Return (X, Y) of the center of cell containing provided text 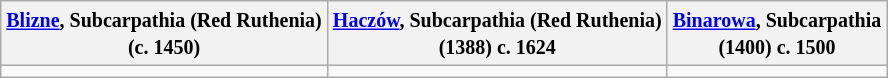
Blizne, Subcarpathia (Red Ruthenia)(c. 1450) (164, 34)
Binarowa, Subcarpathia(1400) c. 1500 (777, 34)
Haczów, Subcarpathia (Red Ruthenia)(1388) c. 1624 (497, 34)
